Provide the (x, y) coordinate of the cell's center where the given text is located.  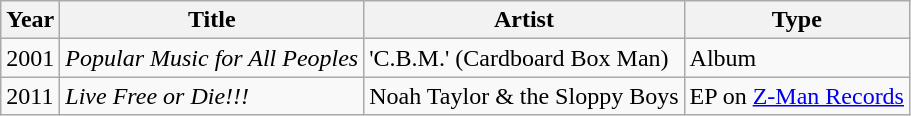
Popular Music for All Peoples (212, 58)
2011 (30, 96)
2001 (30, 58)
Live Free or Die!!! (212, 96)
Noah Taylor & the Sloppy Boys (524, 96)
Title (212, 20)
Type (796, 20)
'C.B.M.' (Cardboard Box Man) (524, 58)
EP on Z-Man Records (796, 96)
Artist (524, 20)
Album (796, 58)
Year (30, 20)
